For the text-containing cell, return its midpoint in [x, y] coordinate format. 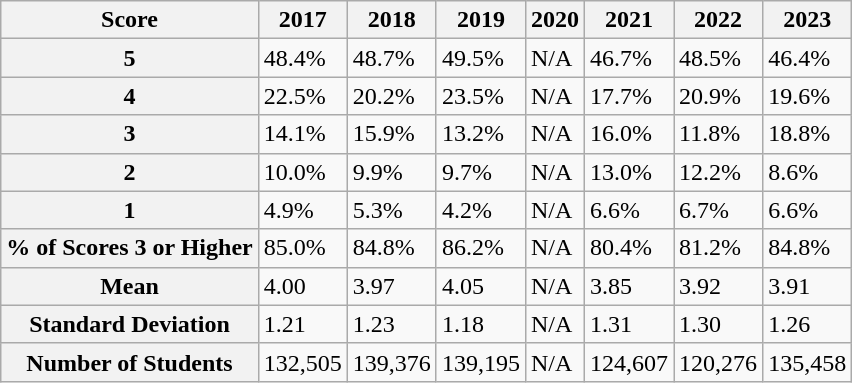
48.7% [392, 58]
2022 [718, 20]
Score [130, 20]
2023 [808, 20]
20.9% [718, 96]
2021 [628, 20]
2019 [480, 20]
17.7% [628, 96]
1.30 [718, 324]
3.97 [392, 286]
2018 [392, 20]
80.4% [628, 248]
12.2% [718, 172]
4.00 [302, 286]
135,458 [808, 362]
22.5% [302, 96]
23.5% [480, 96]
46.4% [808, 58]
3 [130, 134]
139,195 [480, 362]
9.7% [480, 172]
4.9% [302, 210]
120,276 [718, 362]
1 [130, 210]
4 [130, 96]
1.31 [628, 324]
5 [130, 58]
48.4% [302, 58]
20.2% [392, 96]
Number of Students [130, 362]
124,607 [628, 362]
1.23 [392, 324]
14.1% [302, 134]
1.26 [808, 324]
10.0% [302, 172]
8.6% [808, 172]
85.0% [302, 248]
9.9% [392, 172]
16.0% [628, 134]
15.9% [392, 134]
13.0% [628, 172]
4.2% [480, 210]
3.91 [808, 286]
46.7% [628, 58]
1.18 [480, 324]
48.5% [718, 58]
% of Scores 3 or Higher [130, 248]
2017 [302, 20]
1.21 [302, 324]
2020 [554, 20]
4.05 [480, 286]
3.85 [628, 286]
18.8% [808, 134]
6.7% [718, 210]
Standard Deviation [130, 324]
Mean [130, 286]
132,505 [302, 362]
86.2% [480, 248]
5.3% [392, 210]
139,376 [392, 362]
2 [130, 172]
49.5% [480, 58]
81.2% [718, 248]
11.8% [718, 134]
19.6% [808, 96]
13.2% [480, 134]
3.92 [718, 286]
